Scan for the cell matching the given text and deliver its (x, y) coordinate at center. 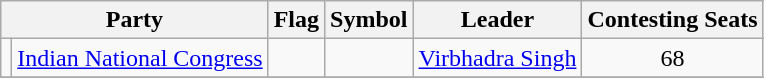
Symbol (369, 20)
Leader (498, 20)
Flag (296, 20)
Contesting Seats (672, 20)
Indian National Congress (140, 58)
Party (134, 20)
68 (672, 58)
Virbhadra Singh (498, 58)
